Pinpoint the cell where the given text exists, returning its [x, y] midpoint coordinate. 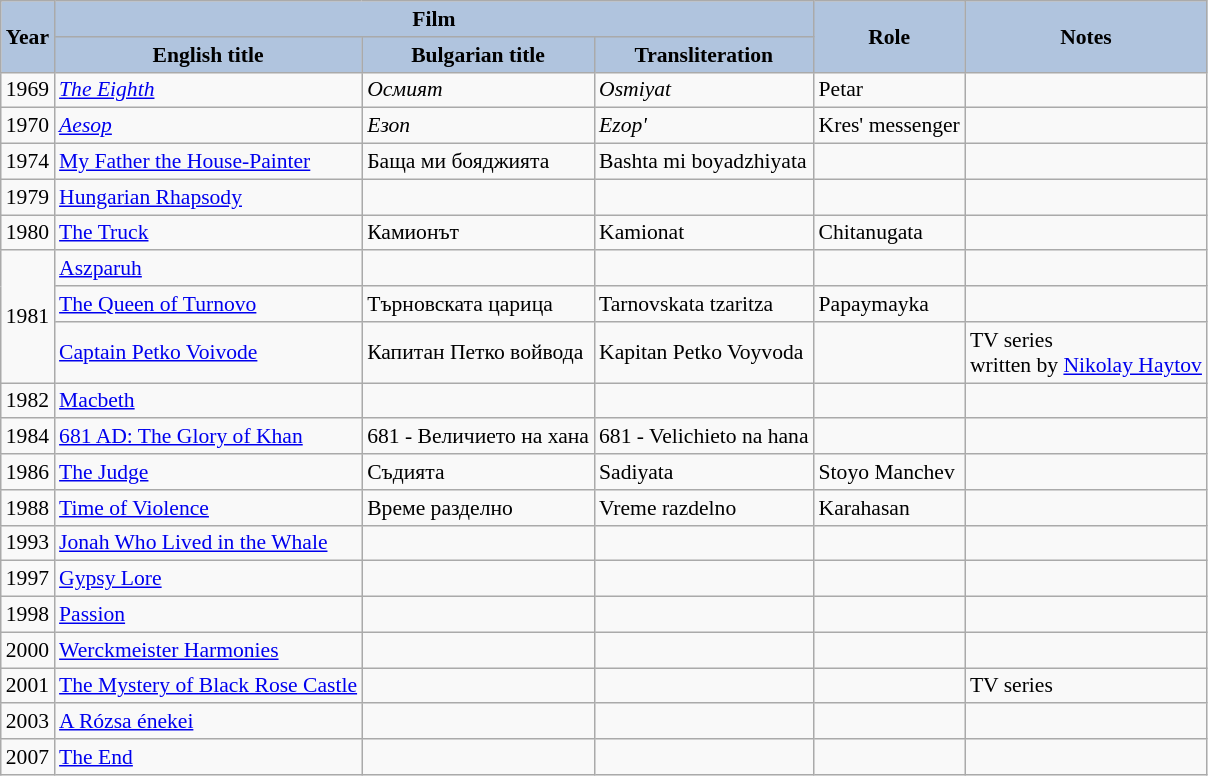
1970 [28, 126]
Werckmeister Harmonies [208, 650]
Role [890, 36]
2001 [28, 686]
TV serieswritten by Nikolay Haytov [1086, 352]
1979 [28, 197]
Kamionat [704, 233]
Captain Petko Voivode [208, 352]
1984 [28, 437]
Време разделно [478, 508]
Notes [1086, 36]
Papaymayka [890, 304]
My Father the House-Painter [208, 162]
2007 [28, 757]
A Rózsa énekei [208, 722]
Kres' messenger [890, 126]
Karahasan [890, 508]
Vreme razdelno [704, 508]
Капитан Петко войвода [478, 352]
Sadiyata [704, 472]
Hungarian Rhapsody [208, 197]
Osmiyat [704, 90]
1974 [28, 162]
1982 [28, 401]
The Eighth [208, 90]
Stoyo Manchev [890, 472]
681 - Velichieto na hana [704, 437]
Gypsy Lore [208, 579]
English title [208, 55]
The Mystery of Black Rose Castle [208, 686]
Камионът [478, 233]
Ezop' [704, 126]
Bashta mi boyadzhiyata [704, 162]
681 AD: The Glory of Khan [208, 437]
2003 [28, 722]
1988 [28, 508]
1981 [28, 317]
Търновската царица [478, 304]
1997 [28, 579]
The End [208, 757]
Kapitan Petko Voyvoda [704, 352]
Jonah Who Lived in the Whale [208, 543]
Осмият [478, 90]
Tarnovskata tzaritza [704, 304]
1969 [28, 90]
681 - Величието на хана [478, 437]
Aszparuh [208, 269]
Petar [890, 90]
1980 [28, 233]
Езоп [478, 126]
Transliteration [704, 55]
Year [28, 36]
Chitanugata [890, 233]
TV series [1086, 686]
Film [434, 19]
Time of Violence [208, 508]
The Queen of Turnovo [208, 304]
Passion [208, 615]
2000 [28, 650]
Aesop [208, 126]
1998 [28, 615]
1993 [28, 543]
Баща ми бояджията [478, 162]
Macbeth [208, 401]
The Judge [208, 472]
The Truck [208, 233]
1986 [28, 472]
Bulgarian title [478, 55]
Съдията [478, 472]
